From the cell containing the given text, extract its center point as [X, Y] coordinate. 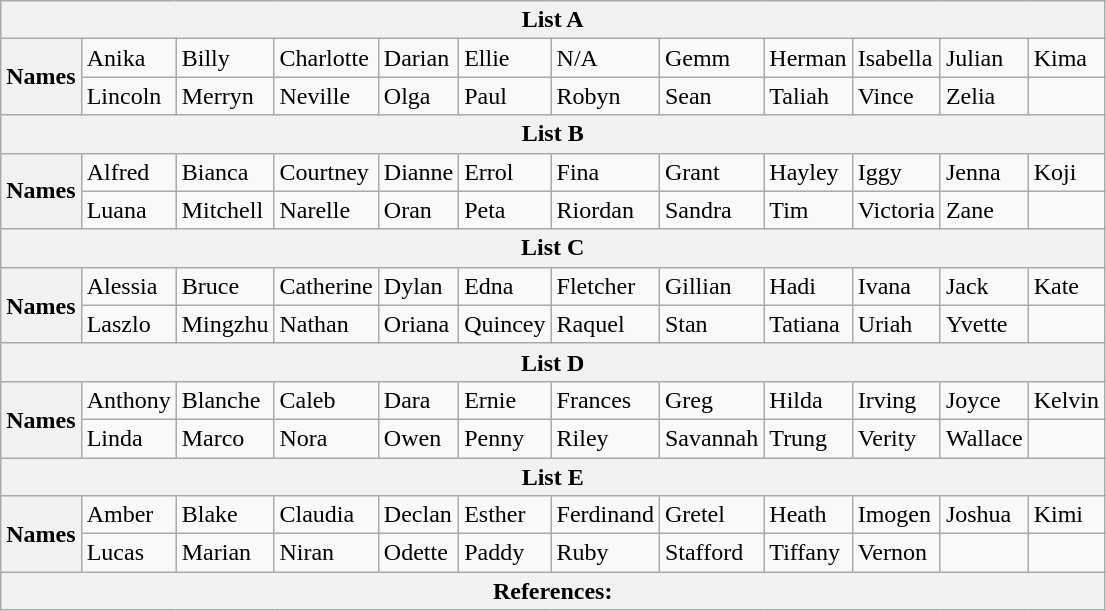
Grant [711, 172]
Mitchell [225, 210]
Niran [326, 553]
Merryn [225, 96]
List E [553, 477]
Caleb [326, 400]
Julian [984, 58]
Oran [418, 210]
Gemm [711, 58]
Billy [225, 58]
Ernie [505, 400]
Tiffany [808, 553]
Nathan [326, 324]
Heath [808, 515]
Herman [808, 58]
Owen [418, 438]
Iggy [896, 172]
Quincey [505, 324]
List B [553, 134]
Edna [505, 286]
Ellie [505, 58]
Vernon [896, 553]
Lincoln [128, 96]
Laszlo [128, 324]
Wallace [984, 438]
References: [553, 591]
List D [553, 362]
Neville [326, 96]
Irving [896, 400]
Bianca [225, 172]
Marian [225, 553]
Dianne [418, 172]
Ruby [605, 553]
Darian [418, 58]
Lucas [128, 553]
Savannah [711, 438]
Declan [418, 515]
Frances [605, 400]
Stan [711, 324]
Luana [128, 210]
Yvette [984, 324]
Fina [605, 172]
Anika [128, 58]
N/A [605, 58]
Anthony [128, 400]
Alessia [128, 286]
Joyce [984, 400]
Greg [711, 400]
Errol [505, 172]
Ferdinand [605, 515]
Hayley [808, 172]
Narelle [326, 210]
Amber [128, 515]
Marco [225, 438]
Koji [1066, 172]
Kimi [1066, 515]
Paddy [505, 553]
Peta [505, 210]
Hadi [808, 286]
Riley [605, 438]
Mingzhu [225, 324]
Victoria [896, 210]
Gillian [711, 286]
Dara [418, 400]
Verity [896, 438]
List C [553, 248]
Kate [1066, 286]
Riordan [605, 210]
Ivana [896, 286]
Charlotte [326, 58]
Bruce [225, 286]
Olga [418, 96]
Dylan [418, 286]
Nora [326, 438]
Linda [128, 438]
Tatiana [808, 324]
Penny [505, 438]
Kelvin [1066, 400]
Kima [1066, 58]
Vince [896, 96]
Taliah [808, 96]
Robyn [605, 96]
Stafford [711, 553]
Jenna [984, 172]
Sean [711, 96]
Trung [808, 438]
Esther [505, 515]
List A [553, 20]
Isabella [896, 58]
Paul [505, 96]
Imogen [896, 515]
Blake [225, 515]
Uriah [896, 324]
Hilda [808, 400]
Tim [808, 210]
Blanche [225, 400]
Claudia [326, 515]
Alfred [128, 172]
Odette [418, 553]
Gretel [711, 515]
Zane [984, 210]
Joshua [984, 515]
Jack [984, 286]
Fletcher [605, 286]
Sandra [711, 210]
Oriana [418, 324]
Raquel [605, 324]
Catherine [326, 286]
Courtney [326, 172]
Zelia [984, 96]
